From the cell containing the given text, extract its center point as (x, y) coordinate. 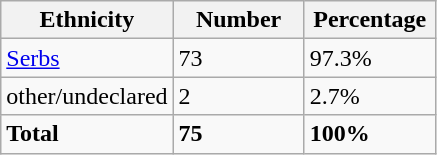
73 (238, 58)
other/undeclared (87, 96)
100% (370, 134)
Number (238, 20)
Total (87, 134)
2 (238, 96)
Percentage (370, 20)
Serbs (87, 58)
75 (238, 134)
Ethnicity (87, 20)
2.7% (370, 96)
97.3% (370, 58)
